Identify which cell holds the provided text, then report its [x, y] central coordinate. 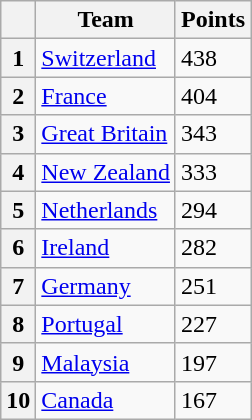
Canada [106, 400]
Switzerland [106, 58]
5 [18, 210]
10 [18, 400]
343 [212, 134]
9 [18, 362]
282 [212, 248]
Malaysia [106, 362]
197 [212, 362]
1 [18, 58]
Ireland [106, 248]
France [106, 96]
6 [18, 248]
167 [212, 400]
Netherlands [106, 210]
2 [18, 96]
438 [212, 58]
294 [212, 210]
333 [212, 172]
Team [106, 20]
7 [18, 286]
Portugal [106, 324]
New Zealand [106, 172]
404 [212, 96]
Germany [106, 286]
4 [18, 172]
251 [212, 286]
227 [212, 324]
Great Britain [106, 134]
8 [18, 324]
Points [212, 20]
3 [18, 134]
